Capture the cell that displays the provided text and extract its (x, y) central coordinate. 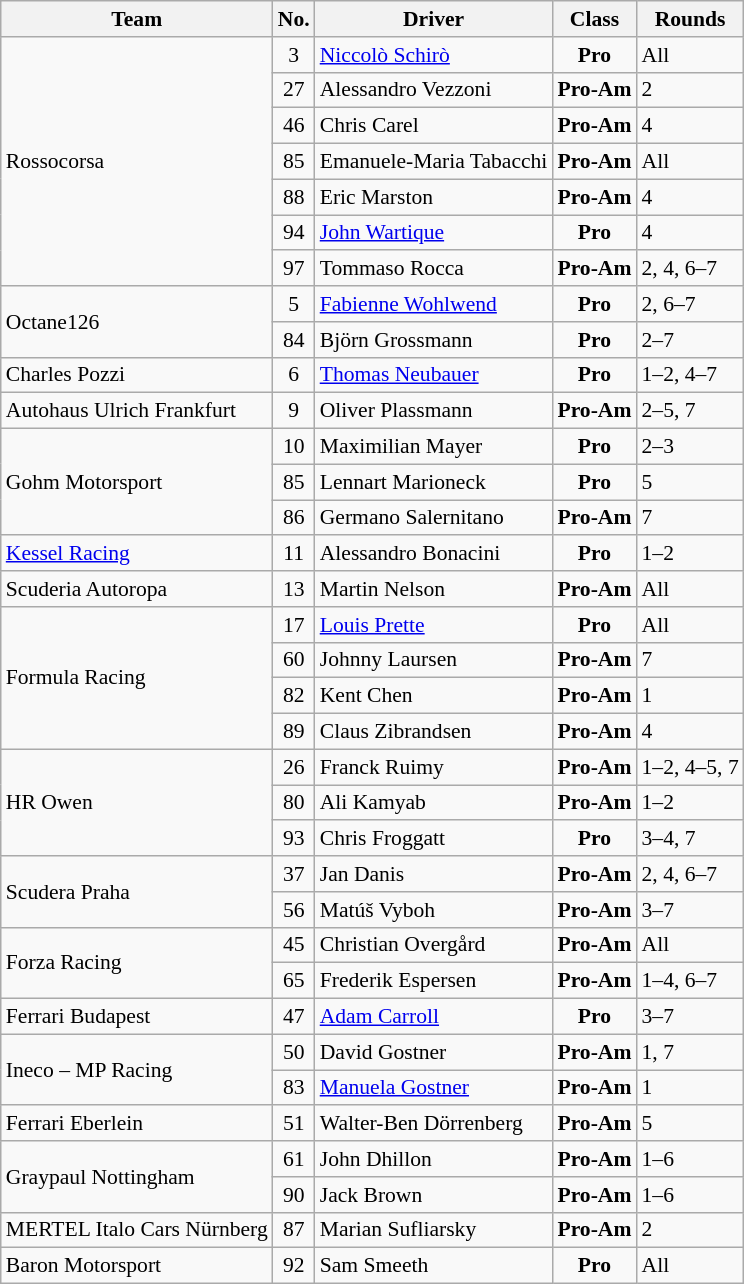
Johnny Laursen (434, 660)
John Wartique (434, 233)
Class (594, 19)
6 (294, 375)
82 (294, 696)
Autohaus Ulrich Frankfurt (137, 411)
Chris Carel (434, 126)
51 (294, 1124)
Björn Grossmann (434, 340)
Charles Pozzi (137, 375)
Claus Zibrandsen (434, 732)
Forza Racing (137, 962)
MERTEL Italo Cars Nürnberg (137, 1230)
1–2, 4–7 (690, 375)
50 (294, 1052)
Eric Marston (434, 197)
Matúš Vyboh (434, 910)
3 (294, 55)
Lennart Marioneck (434, 482)
2, 6–7 (690, 304)
Ali Kamyab (434, 803)
No. (294, 19)
Formula Racing (137, 678)
Sam Smeeth (434, 1266)
Walter-Ben Dörrenberg (434, 1124)
60 (294, 660)
2–7 (690, 340)
1, 7 (690, 1052)
87 (294, 1230)
Ferrari Eberlein (137, 1124)
Kessel Racing (137, 554)
37 (294, 874)
Team (137, 19)
Maximilian Mayer (434, 447)
47 (294, 1017)
90 (294, 1195)
1–2, 4–5, 7 (690, 767)
Alessandro Bonacini (434, 554)
86 (294, 518)
Emanuele-Maria Tabacchi (434, 162)
Germano Salernitano (434, 518)
84 (294, 340)
27 (294, 90)
26 (294, 767)
3–4, 7 (690, 839)
94 (294, 233)
17 (294, 625)
Frederik Espersen (434, 981)
Oliver Plassmann (434, 411)
11 (294, 554)
Ferrari Budapest (137, 1017)
89 (294, 732)
Scuderia Autoropa (137, 589)
Tommaso Rocca (434, 269)
61 (294, 1159)
93 (294, 839)
1–4, 6–7 (690, 981)
80 (294, 803)
10 (294, 447)
Graypaul Nottingham (137, 1176)
92 (294, 1266)
88 (294, 197)
Franck Ruimy (434, 767)
Niccolò Schirò (434, 55)
Thomas Neubauer (434, 375)
Ineco – MP Racing (137, 1070)
HR Owen (137, 802)
Scudera Praha (137, 892)
Martin Nelson (434, 589)
Driver (434, 19)
Christian Overgård (434, 945)
97 (294, 269)
Jan Danis (434, 874)
45 (294, 945)
Marian Sufliarsky (434, 1230)
Gohm Motorsport (137, 482)
Baron Motorsport (137, 1266)
Louis Prette (434, 625)
Manuela Gostner (434, 1088)
2–5, 7 (690, 411)
John Dhillon (434, 1159)
46 (294, 126)
Fabienne Wohlwend (434, 304)
Chris Froggatt (434, 839)
2–3 (690, 447)
Rounds (690, 19)
56 (294, 910)
Kent Chen (434, 696)
Rossocorsa (137, 162)
Adam Carroll (434, 1017)
Alessandro Vezzoni (434, 90)
David Gostner (434, 1052)
Octane126 (137, 322)
65 (294, 981)
9 (294, 411)
13 (294, 589)
83 (294, 1088)
Jack Brown (434, 1195)
